Detect which cell encompasses the target text, then output its (X, Y) center coordinate. 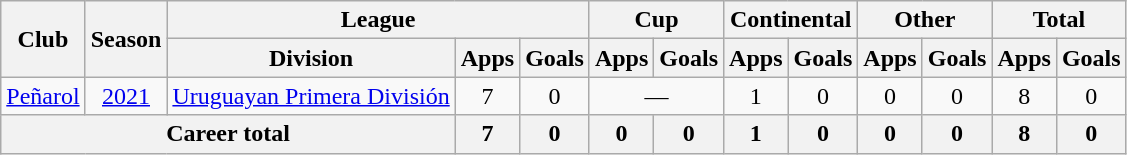
Division (311, 58)
Season (126, 39)
Career total (228, 134)
Continental (791, 20)
Peñarol (43, 96)
Uruguayan Primera División (311, 96)
Cup (656, 20)
— (656, 96)
League (378, 20)
Total (1059, 20)
Other (925, 20)
Club (43, 39)
2021 (126, 96)
